Return the (X, Y) coordinate for the center point of the cell that contains the specified text.  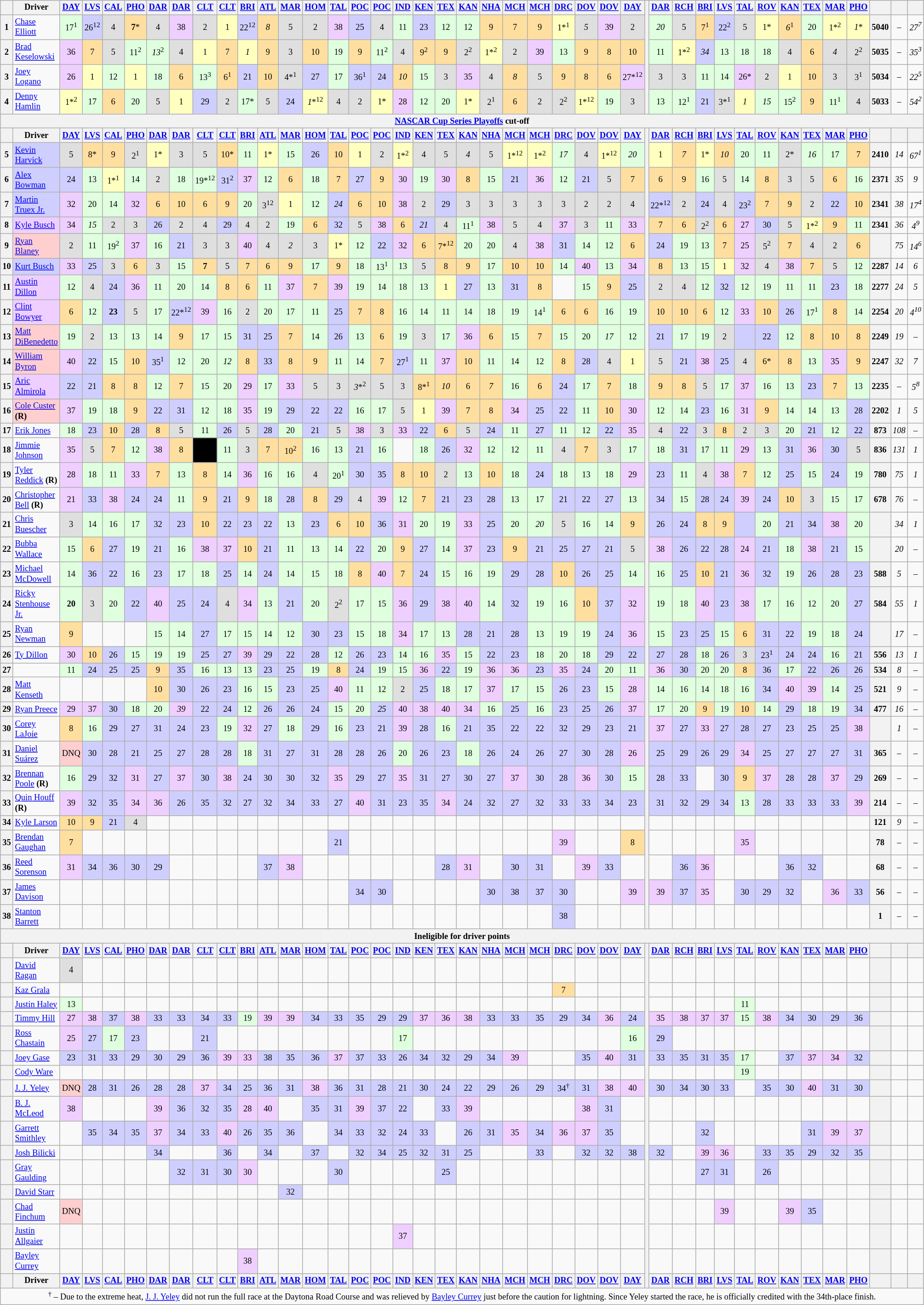
B. J. McLeod (36, 1109)
Kevin Harvick (36, 155)
Chris Buescher (36, 525)
Reed Sorenson (36, 867)
Austin Dillon (36, 287)
49 (915, 225)
4*1 (291, 77)
2410 (880, 155)
102 (291, 451)
2371 (880, 180)
Aric Almirola (36, 386)
34† (564, 1088)
2612 (92, 27)
271 (403, 362)
8*1 (424, 386)
52 (767, 246)
Bayley Currey (36, 1261)
Brendan Gaughan (36, 842)
678 (880, 500)
David Ragan (36, 970)
76 (900, 500)
Quin Houff (R) (36, 803)
152 (790, 102)
201 (339, 475)
Kyle Busch (36, 225)
Justin Allgaier (36, 1236)
Michael McDowell (36, 574)
Matt Kenseth (36, 690)
56 (880, 892)
141 (540, 312)
521 (880, 690)
588 (880, 574)
Gray Gaulding (36, 1173)
Kurt Busch (36, 267)
8* (92, 155)
Ryan Newman (36, 634)
5035 (880, 52)
2* (790, 155)
55 (900, 604)
Ryan Preece (36, 709)
James Davison (36, 892)
132 (158, 52)
Ty Dillon (36, 655)
68 (880, 867)
Clint Bowyer (36, 312)
671 (915, 155)
6* (767, 362)
192 (113, 246)
5034 (880, 77)
7*12 (446, 246)
NASCAR Cup Series Playoffs cut-off (462, 121)
Martin Truex Jr. (36, 205)
92 (424, 52)
410 (915, 312)
Alex Bowman (36, 180)
556 (880, 655)
5033 (880, 102)
2249 (880, 337)
Kaz Grala (36, 990)
Joey Logano (36, 77)
Christopher Bell (R) (36, 500)
Garrett Smithley (36, 1133)
J. J. Yeley (36, 1088)
Ross Chastain (36, 1038)
225 (915, 77)
David Starr (36, 1192)
Corey LaJoie (36, 729)
133 (205, 77)
2235 (880, 386)
146 (915, 246)
780 (880, 475)
351 (158, 362)
Justin Haley (36, 1004)
277 (915, 27)
10* (227, 155)
Josh Bilicki (36, 1153)
17* (247, 102)
Daniel Suárez (36, 754)
Stanton Barrett (36, 917)
Brennan Poole (R) (36, 778)
2247 (880, 362)
Denny Hamlin (36, 102)
477 (880, 709)
27*12 (632, 77)
2202 (880, 411)
Kyle Larson (36, 823)
836 (880, 451)
222 (725, 27)
Erik Jones (36, 430)
365 (880, 754)
Cody Ware (36, 1072)
231 (767, 655)
3*1 (725, 102)
353 (915, 52)
Cole Custer (R) (36, 411)
542 (915, 102)
873 (880, 430)
Brad Keselowski (36, 52)
214 (880, 803)
Chase Elliott (36, 27)
Ineligible for driver points (462, 936)
232 (745, 205)
Chad Finchum (36, 1212)
5040 (880, 27)
Jimmie Johnson (36, 451)
7* (135, 27)
Joey Gase (36, 1058)
2254 (880, 312)
19*12 (205, 180)
26* (745, 77)
William Byron (36, 362)
108 (900, 430)
2287 (880, 267)
584 (880, 604)
Ryan Blaney (36, 246)
174 (915, 205)
361 (360, 77)
2277 (880, 287)
78 (880, 842)
2212 (247, 27)
58 (915, 386)
3*2 (360, 386)
Timmy Hill (36, 1019)
Ricky Stenhouse Jr. (36, 604)
269 (880, 778)
Tyler Reddick (R) (36, 475)
Bubba Wallace (36, 549)
Matt DiBenedetto (36, 337)
534 (880, 670)
71 (705, 27)
